Find where the given text appears and provide that cell's center as [X, Y] coordinate. 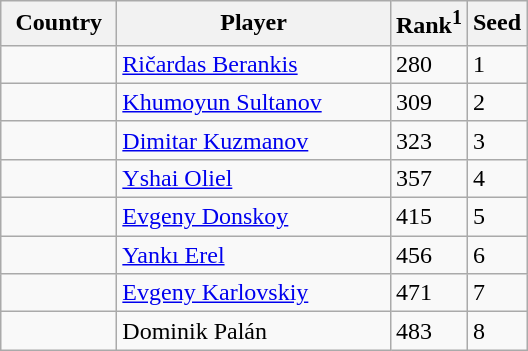
Ričardas Berankis [254, 64]
Country [59, 24]
Dominik Palán [254, 331]
309 [428, 102]
5 [496, 217]
Evgeny Donskoy [254, 217]
6 [496, 255]
2 [496, 102]
3 [496, 140]
323 [428, 140]
4 [496, 178]
483 [428, 331]
Evgeny Karlovskiy [254, 293]
Seed [496, 24]
8 [496, 331]
357 [428, 178]
471 [428, 293]
456 [428, 255]
415 [428, 217]
Rank1 [428, 24]
1 [496, 64]
280 [428, 64]
Player [254, 24]
7 [496, 293]
Yshai Oliel [254, 178]
Dimitar Kuzmanov [254, 140]
Yankı Erel [254, 255]
Khumoyun Sultanov [254, 102]
